Output the (X, Y) coordinate of the center of the cell containing the given text.  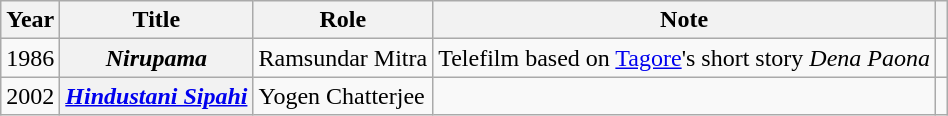
1986 (30, 58)
Ramsundar Mitra (343, 58)
Title (156, 20)
Note (684, 20)
2002 (30, 96)
Year (30, 20)
Role (343, 20)
Hindustani Sipahi (156, 96)
Nirupama (156, 58)
Yogen Chatterjee (343, 96)
Telefilm based on Tagore's short story Dena Paona (684, 58)
